Determine the (x, y) coordinate at the center of the cell enclosing the given text.  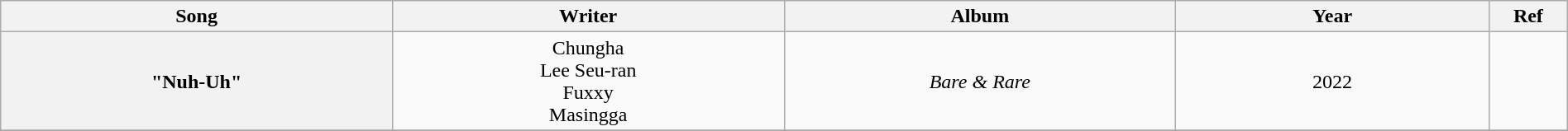
Bare & Rare (980, 81)
Year (1333, 16)
Song (197, 16)
Album (980, 16)
2022 (1333, 81)
ChunghaLee Seu-ranFuxxyMasingga (588, 81)
"Nuh-Uh" (197, 81)
Writer (588, 16)
Ref (1528, 16)
